Determine the (x, y) coordinate at the center of the cell enclosing the given text.  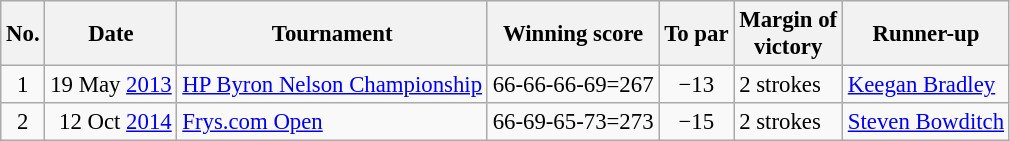
−15 (696, 122)
HP Byron Nelson Championship (332, 85)
Tournament (332, 34)
12 Oct 2014 (111, 122)
Winning score (573, 34)
1 (23, 85)
Margin ofvictory (788, 34)
66-69-65-73=273 (573, 122)
Steven Bowditch (926, 122)
2 (23, 122)
Frys.com Open (332, 122)
Keegan Bradley (926, 85)
66-66-66-69=267 (573, 85)
Runner-up (926, 34)
−13 (696, 85)
To par (696, 34)
19 May 2013 (111, 85)
No. (23, 34)
Date (111, 34)
